Output the [x, y] coordinate of the center of the cell containing the given text.  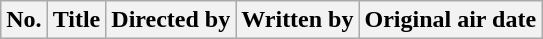
Original air date [450, 20]
Directed by [171, 20]
Written by [298, 20]
No. [24, 20]
Title [76, 20]
